For the text-containing cell, return its midpoint in [X, Y] coordinate format. 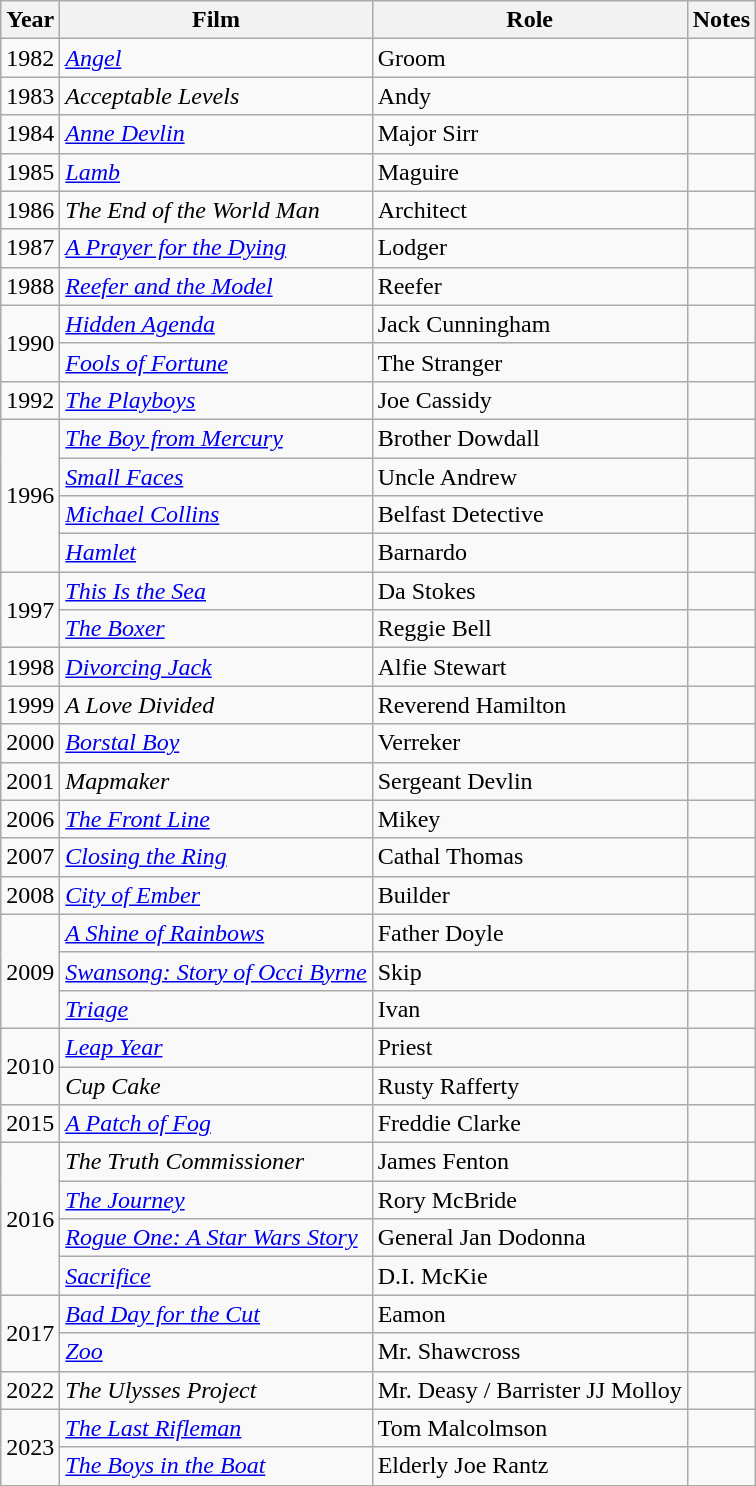
Zoo [216, 1352]
The Boy from Mercury [216, 438]
Hidden Agenda [216, 324]
Cup Cake [216, 1085]
Barnardo [530, 553]
Rusty Rafferty [530, 1085]
Lamb [216, 172]
2016 [30, 1219]
1998 [30, 667]
Maguire [530, 172]
Mr. Deasy / Barrister JJ Molloy [530, 1390]
1999 [30, 705]
Cathal Thomas [530, 857]
2010 [30, 1066]
2001 [30, 781]
Ivan [530, 1009]
1988 [30, 286]
2000 [30, 743]
Reggie Bell [530, 629]
Joe Cassidy [530, 400]
Elderly Joe Rantz [530, 1466]
Mapmaker [216, 781]
Notes [721, 20]
Anne Devlin [216, 134]
D.I. McKie [530, 1276]
Andy [530, 96]
Triage [216, 1009]
Small Faces [216, 477]
Acceptable Levels [216, 96]
2009 [30, 971]
A Patch of Fog [216, 1124]
1985 [30, 172]
General Jan Dodonna [530, 1238]
Hamlet [216, 553]
Year [30, 20]
Swansong: Story of Occi Byrne [216, 971]
2008 [30, 895]
James Fenton [530, 1162]
1987 [30, 248]
The Stranger [530, 362]
The Ulysses Project [216, 1390]
The End of the World Man [216, 210]
Closing the Ring [216, 857]
The Journey [216, 1200]
2015 [30, 1124]
2017 [30, 1333]
The Playboys [216, 400]
Lodger [530, 248]
City of Ember [216, 895]
1982 [30, 58]
2006 [30, 819]
Mr. Shawcross [530, 1352]
Sacrifice [216, 1276]
A Prayer for the Dying [216, 248]
A Love Divided [216, 705]
Priest [530, 1047]
The Boys in the Boat [216, 1466]
Belfast Detective [530, 515]
Angel [216, 58]
1990 [30, 343]
1992 [30, 400]
Brother Dowdall [530, 438]
Architect [530, 210]
The Last Rifleman [216, 1428]
This Is the Sea [216, 591]
Michael Collins [216, 515]
Rory McBride [530, 1200]
Bad Day for the Cut [216, 1314]
A Shine of Rainbows [216, 933]
Tom Malcolmson [530, 1428]
Groom [530, 58]
Builder [530, 895]
1983 [30, 96]
Freddie Clarke [530, 1124]
Fools of Fortune [216, 362]
Father Doyle [530, 933]
Verreker [530, 743]
Major Sirr [530, 134]
Film [216, 20]
Reverend Hamilton [530, 705]
Sergeant Devlin [530, 781]
The Boxer [216, 629]
Mikey [530, 819]
Skip [530, 971]
1986 [30, 210]
The Truth Commissioner [216, 1162]
Leap Year [216, 1047]
1984 [30, 134]
1996 [30, 495]
Reefer [530, 286]
Reefer and the Model [216, 286]
Eamon [530, 1314]
Borstal Boy [216, 743]
Alfie Stewart [530, 667]
2023 [30, 1447]
Jack Cunningham [530, 324]
2007 [30, 857]
Da Stokes [530, 591]
Uncle Andrew [530, 477]
1997 [30, 610]
Rogue One: A Star Wars Story [216, 1238]
Divorcing Jack [216, 667]
2022 [30, 1390]
Role [530, 20]
The Front Line [216, 819]
